Extract the [x, y] coordinate from the center of the cell holding the provided text.  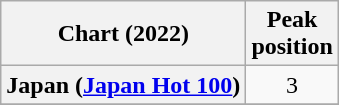
Japan (Japan Hot 100) [124, 85]
Chart (2022) [124, 34]
Peakposition [292, 34]
3 [292, 85]
